Output the [x, y] coordinate of the center of the cell containing the given text.  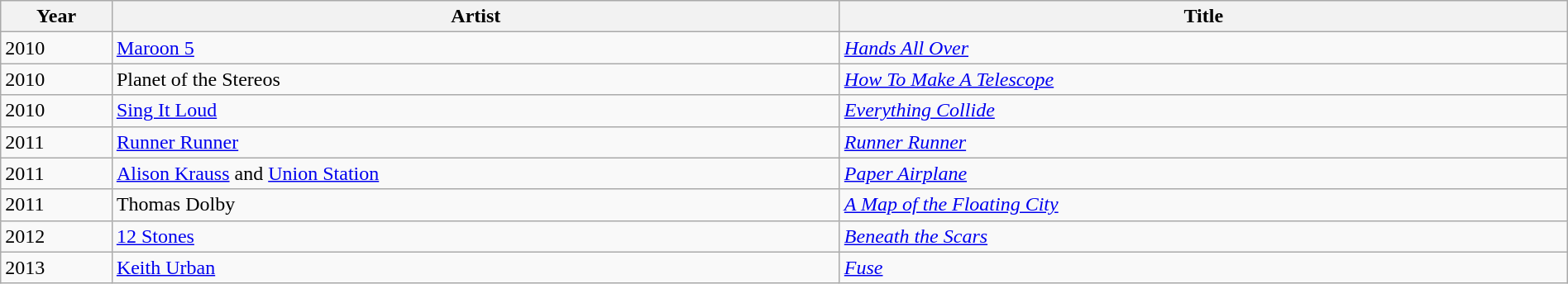
12 Stones [476, 236]
Maroon 5 [476, 48]
Sing It Loud [476, 111]
Fuse [1203, 267]
Hands All Over [1203, 48]
Keith Urban [476, 267]
Year [56, 17]
Thomas Dolby [476, 205]
Title [1203, 17]
Paper Airplane [1203, 173]
Planet of the Stereos [476, 79]
Beneath the Scars [1203, 236]
How To Make A Telescope [1203, 79]
Alison Krauss and Union Station [476, 173]
A Map of the Floating City [1203, 205]
Artist [476, 17]
2012 [56, 236]
Everything Collide [1203, 111]
2013 [56, 267]
